Extract the (X, Y) coordinate from the center of the cell holding the provided text.  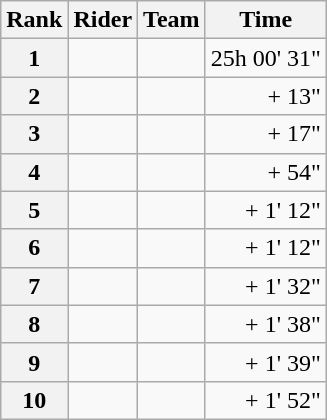
4 (34, 172)
10 (34, 400)
Rank (34, 20)
2 (34, 96)
+ 13" (266, 96)
+ 54" (266, 172)
Time (266, 20)
+ 1' 39" (266, 362)
+ 17" (266, 134)
3 (34, 134)
Team (172, 20)
Rider (103, 20)
8 (34, 324)
7 (34, 286)
5 (34, 210)
1 (34, 58)
+ 1' 52" (266, 400)
+ 1' 38" (266, 324)
6 (34, 248)
25h 00' 31" (266, 58)
9 (34, 362)
+ 1' 32" (266, 286)
